From the cell containing the given text, extract its center point as (x, y) coordinate. 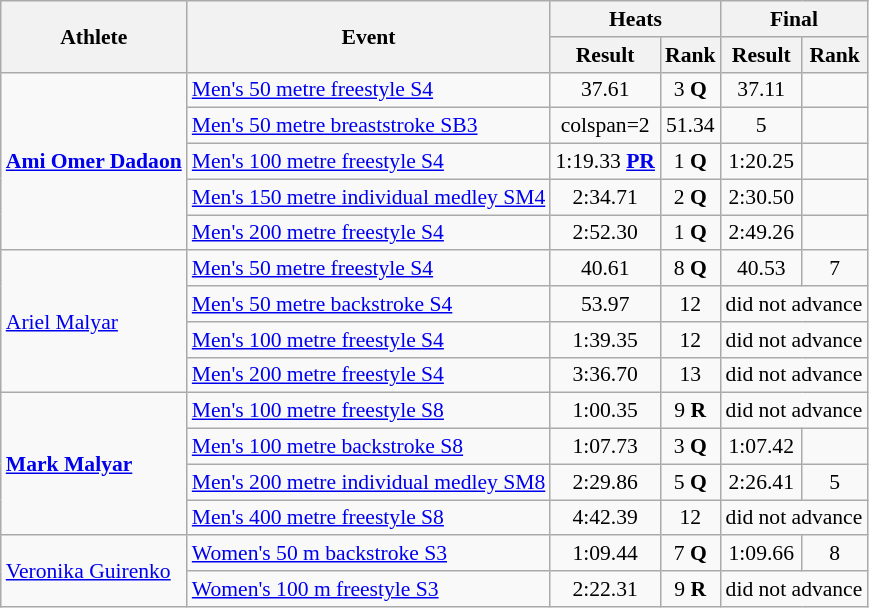
Men's 400 metre freestyle S8 (369, 518)
Final (794, 19)
7 (834, 269)
Athlete (94, 36)
2:30.50 (762, 197)
Veronika Guirenko (94, 572)
Heats (635, 19)
Men's 50 metre backstroke S4 (369, 304)
Men's 100 metre freestyle S8 (369, 411)
1:39.35 (605, 340)
8 (834, 554)
Ami Omer Dadaon (94, 161)
1:19.33 PR (605, 162)
2:34.71 (605, 197)
1:09.66 (762, 554)
colspan=2 (605, 126)
1:00.35 (605, 411)
37.11 (762, 90)
5 Q (690, 482)
Women's 50 m backstroke S3 (369, 554)
Men's 50 metre breaststroke SB3 (369, 126)
Men's 150 metre individual medley SM4 (369, 197)
Men's 200 metre individual medley SM8 (369, 482)
2:52.30 (605, 233)
2 Q (690, 197)
1:07.42 (762, 447)
4:42.39 (605, 518)
2:26.41 (762, 482)
2:22.31 (605, 589)
Event (369, 36)
Men's 100 metre backstroke S8 (369, 447)
7 Q (690, 554)
13 (690, 375)
1:07.73 (605, 447)
1:09.44 (605, 554)
2:29.86 (605, 482)
3:36.70 (605, 375)
2:49.26 (762, 233)
Women's 100 m freestyle S3 (369, 589)
40.53 (762, 269)
1:20.25 (762, 162)
Ariel Malyar (94, 322)
40.61 (605, 269)
Mark Malyar (94, 464)
51.34 (690, 126)
53.97 (605, 304)
8 Q (690, 269)
37.61 (605, 90)
